Output the [x, y] coordinate of the center of the cell containing the given text.  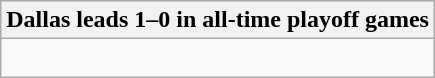
Dallas leads 1–0 in all-time playoff games [218, 20]
